Detect which cell encompasses the target text, then output its (X, Y) center coordinate. 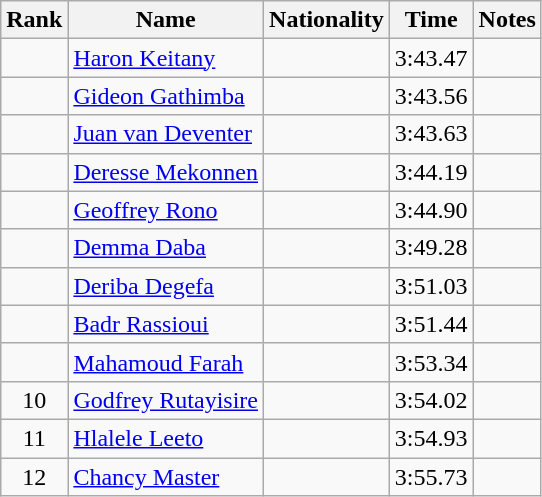
Demma Daba (166, 248)
Juan van Deventer (166, 134)
11 (34, 438)
Chancy Master (166, 477)
3:53.34 (431, 362)
3:54.93 (431, 438)
3:51.03 (431, 286)
12 (34, 477)
3:49.28 (431, 248)
Mahamoud Farah (166, 362)
3:43.47 (431, 58)
3:43.63 (431, 134)
Deriba Degefa (166, 286)
Hlalele Leeto (166, 438)
3:44.19 (431, 172)
3:54.02 (431, 400)
3:43.56 (431, 96)
Gideon Gathimba (166, 96)
Nationality (327, 20)
3:51.44 (431, 324)
3:55.73 (431, 477)
Haron Keitany (166, 58)
Badr Rassioui (166, 324)
10 (34, 400)
Time (431, 20)
Name (166, 20)
Notes (507, 20)
Geoffrey Rono (166, 210)
Godfrey Rutayisire (166, 400)
Deresse Mekonnen (166, 172)
Rank (34, 20)
3:44.90 (431, 210)
